For the text-containing cell, return its midpoint in (x, y) coordinate format. 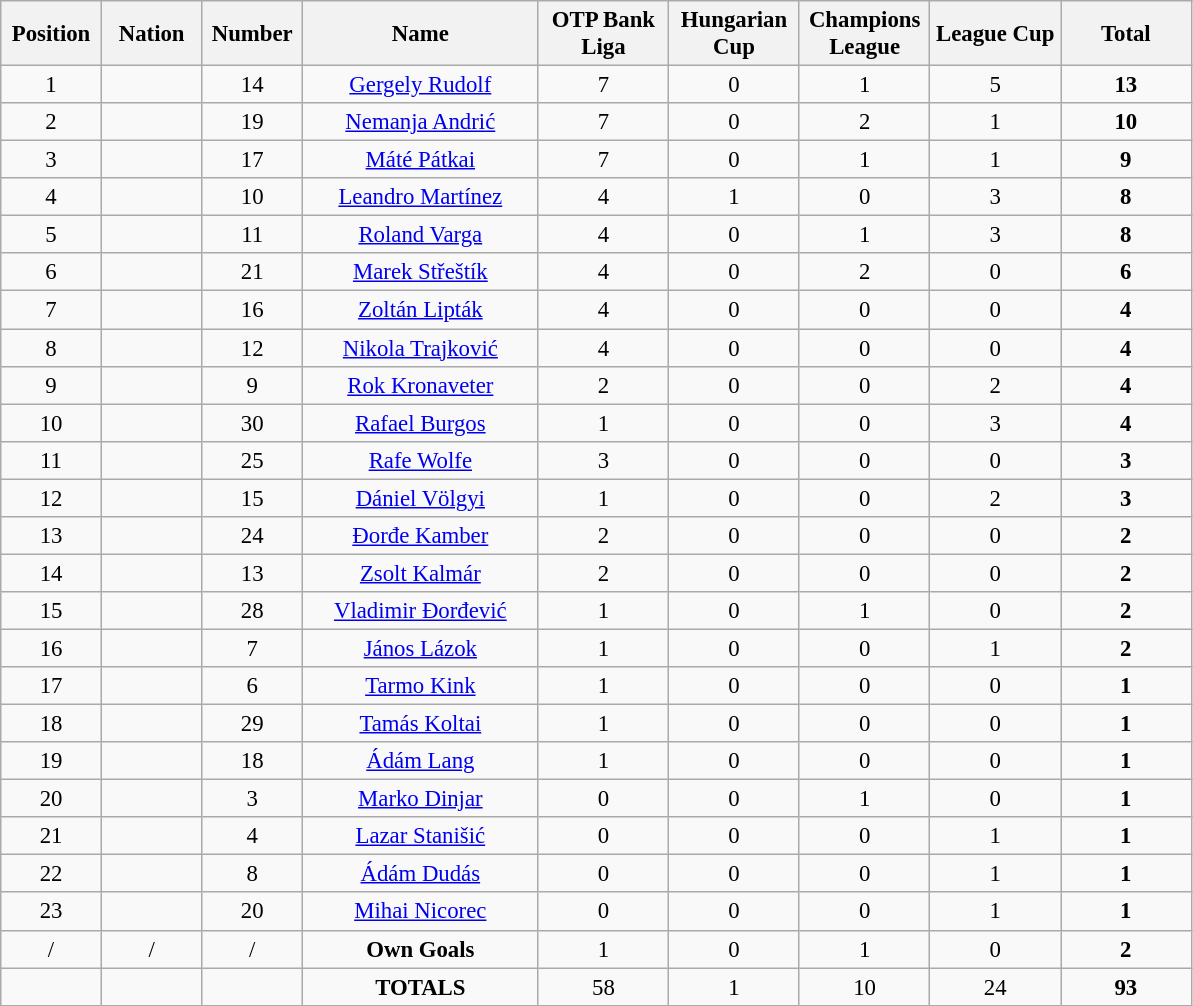
Roland Varga (421, 235)
Vladimir Đorđević (421, 611)
Hungarian Cup (734, 34)
23 (52, 912)
Gergely Rudolf (421, 85)
Marek Střeštík (421, 273)
Ádám Dudás (421, 874)
Champions League (864, 34)
Tamás Koltai (421, 724)
Marko Dinjar (421, 799)
Dániel Völgyi (421, 498)
Ádám Lang (421, 761)
Tarmo Kink (421, 686)
Own Goals (421, 949)
Rafael Burgos (421, 423)
Rafe Wolfe (421, 460)
Total (1126, 34)
Nikola Trajković (421, 348)
Nemanja Andrić (421, 122)
28 (252, 611)
OTP Bank Liga (604, 34)
Name (421, 34)
Máté Pátkai (421, 160)
Mihai Nicorec (421, 912)
58 (604, 987)
League Cup (996, 34)
29 (252, 724)
93 (1126, 987)
Nation (152, 34)
Rok Kronaveter (421, 385)
Position (52, 34)
22 (52, 874)
János Lázok (421, 648)
Đorđe Kamber (421, 536)
25 (252, 460)
Zsolt Kalmár (421, 573)
Zoltán Lipták (421, 310)
TOTALS (421, 987)
30 (252, 423)
Leandro Martínez (421, 197)
Lazar Stanišić (421, 836)
Number (252, 34)
